For the text-containing cell, return its midpoint in [x, y] coordinate format. 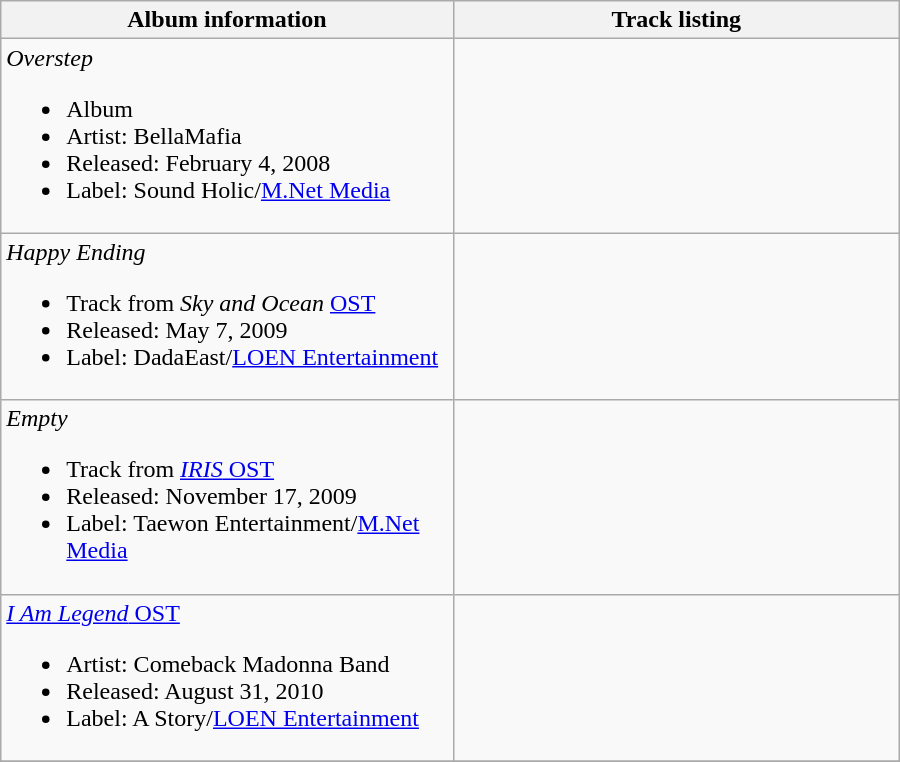
Album information [227, 20]
EmptyTrack from IRIS OSTReleased: November 17, 2009Label: Taewon Entertainment/M.Net Media [227, 497]
Happy EndingTrack from Sky and Ocean OSTReleased: May 7, 2009Label: DadaEast/LOEN Entertainment [227, 316]
I Am Legend OSTArtist: Comeback Madonna BandReleased: August 31, 2010Label: A Story/LOEN Entertainment [227, 678]
Track listing [676, 20]
OverstepAlbumArtist: BellaMafiaReleased: February 4, 2008Label: Sound Holic/M.Net Media [227, 136]
